Search for the cell housing the specified text and yield its (x, y) center coordinate. 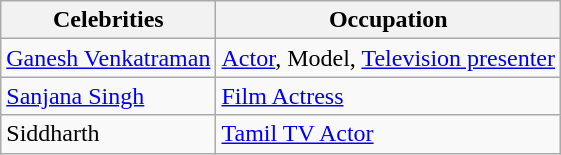
Tamil TV Actor (388, 134)
Sanjana Singh (108, 96)
Actor, Model, Television presenter (388, 58)
Celebrities (108, 20)
Occupation (388, 20)
Film Actress (388, 96)
Siddharth (108, 134)
Ganesh Venkatraman (108, 58)
